Return the [x, y] coordinate for the center point of the cell that contains the specified text.  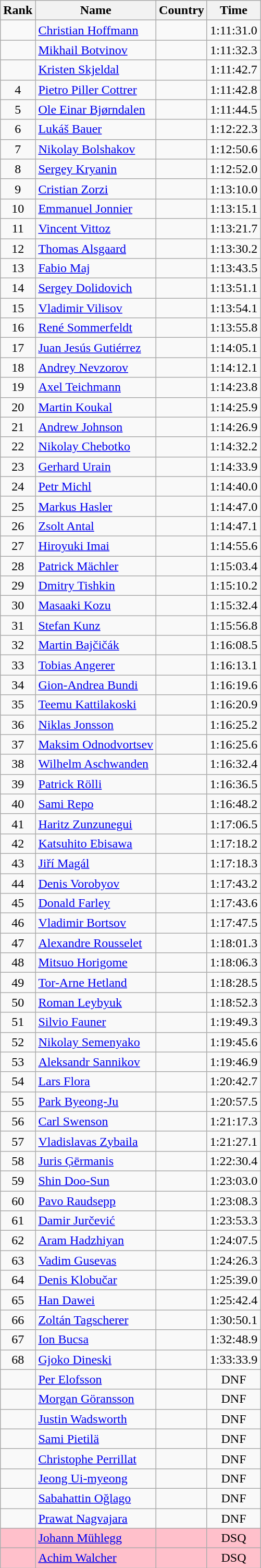
Donald Farley [96, 903]
6 [18, 129]
45 [18, 903]
Rank [18, 10]
1:13:30.2 [233, 249]
1:17:18.2 [233, 843]
Nikolay Semenyako [96, 1042]
10 [18, 209]
Zoltán Tagscherer [96, 1320]
1:13:15.1 [233, 209]
1:25:39.0 [233, 1280]
Martin Koukal [96, 407]
54 [18, 1082]
1:11:32.3 [233, 50]
1:12:52.0 [233, 169]
1:16:08.5 [233, 645]
Aleksandr Sannikov [96, 1062]
Ion Bucsa [96, 1340]
29 [18, 586]
1:22:30.4 [233, 1161]
53 [18, 1062]
Mikhail Botvinov [96, 50]
Andrew Johnson [96, 427]
30 [18, 606]
Tobias Angerer [96, 665]
Country [182, 10]
1:14:23.8 [233, 387]
Stefan Kunz [96, 626]
44 [18, 884]
36 [18, 725]
5 [18, 109]
41 [18, 824]
52 [18, 1042]
1:14:47.0 [233, 506]
40 [18, 804]
49 [18, 983]
Morgan Göransson [96, 1399]
63 [18, 1260]
1:32:48.9 [233, 1340]
Patrick Mächler [96, 566]
17 [18, 348]
15 [18, 308]
Denis Klobučar [96, 1280]
Mitsuo Horigome [96, 963]
Time [233, 10]
1:24:26.3 [233, 1260]
25 [18, 506]
1:16:25.6 [233, 744]
1:13:10.0 [233, 189]
11 [18, 228]
38 [18, 764]
Tor-Arne Hetland [96, 983]
1:25:42.4 [233, 1300]
1:11:42.8 [233, 90]
19 [18, 387]
Axel Teichmann [96, 387]
67 [18, 1340]
37 [18, 744]
47 [18, 943]
Damir Jurčević [96, 1221]
1:14:26.9 [233, 427]
1:14:40.0 [233, 486]
Markus Hasler [96, 506]
1:17:43.2 [233, 884]
64 [18, 1280]
14 [18, 288]
Nikolay Chebotko [96, 447]
18 [18, 367]
Aram Hadzhiyan [96, 1241]
Johann Mühlegg [96, 1538]
Sami Repo [96, 804]
Sergey Kryanin [96, 169]
Kristen Skjeldal [96, 70]
1:23:08.3 [233, 1200]
42 [18, 843]
1:16:48.2 [233, 804]
Gion-Andrea Bundi [96, 685]
Denis Vorobyov [96, 884]
60 [18, 1200]
Haritz Zunzunegui [96, 824]
1:16:13.1 [233, 665]
1:15:56.8 [233, 626]
35 [18, 705]
1:14:05.1 [233, 348]
12 [18, 249]
René Sommerfeldt [96, 328]
68 [18, 1359]
Carl Swenson [96, 1121]
1:14:55.6 [233, 546]
Name [96, 10]
Juris Ģērmanis [96, 1161]
Gjoko Dineski [96, 1359]
Katsuhito Ebisawa [96, 843]
1:21:27.1 [233, 1141]
Thomas Alsgaard [96, 249]
22 [18, 447]
Jeong Ui-myeong [96, 1478]
Lars Flora [96, 1082]
1:16:20.9 [233, 705]
28 [18, 566]
Shin Doo-Sun [96, 1181]
1:15:03.4 [233, 566]
Emmanuel Jonnier [96, 209]
1:19:46.9 [233, 1062]
39 [18, 784]
58 [18, 1161]
Sami Pietilä [96, 1439]
7 [18, 149]
56 [18, 1121]
1:11:44.5 [233, 109]
1:19:49.3 [233, 1022]
1:14:12.1 [233, 367]
1:14:25.9 [233, 407]
1:15:10.2 [233, 586]
Prawat Nagvajara [96, 1518]
1:18:06.3 [233, 963]
Martin Bajčičák [96, 645]
1:20:42.7 [233, 1082]
1:11:42.7 [233, 70]
1:20:57.5 [233, 1101]
34 [18, 685]
51 [18, 1022]
1:23:53.3 [233, 1221]
24 [18, 486]
1:12:22.3 [233, 129]
Han Dawei [96, 1300]
1:17:06.5 [233, 824]
Park Byeong-Ju [96, 1101]
1:18:28.5 [233, 983]
1:16:36.5 [233, 784]
23 [18, 467]
1:16:19.6 [233, 685]
Niklas Jonsson [96, 725]
Vadim Gusevas [96, 1260]
Vladislavas Zybaila [96, 1141]
9 [18, 189]
20 [18, 407]
1:16:32.4 [233, 764]
57 [18, 1141]
Petr Michl [96, 486]
1:18:01.3 [233, 943]
1:11:31.0 [233, 30]
Silvio Fauner [96, 1022]
31 [18, 626]
Andrey Nevzorov [96, 367]
1:14:47.1 [233, 526]
21 [18, 427]
Nikolay Bolshakov [96, 149]
1:23:03.0 [233, 1181]
61 [18, 1221]
33 [18, 665]
1:14:33.9 [233, 467]
50 [18, 1002]
1:16:25.2 [233, 725]
13 [18, 268]
1:13:51.1 [233, 288]
55 [18, 1101]
1:17:18.3 [233, 863]
Jiří Magál [96, 863]
1:24:07.5 [233, 1241]
Cristian Zorzi [96, 189]
32 [18, 645]
Juan Jesús Gutiérrez [96, 348]
1:33:33.9 [233, 1359]
1:13:43.5 [233, 268]
Hiroyuki Imai [96, 546]
Roman Leybyuk [96, 1002]
Vincent Vittoz [96, 228]
62 [18, 1241]
Dmitry Tishkin [96, 586]
43 [18, 863]
Per Elofsson [96, 1379]
Justin Wadsworth [96, 1419]
4 [18, 90]
8 [18, 169]
Lukáš Bauer [96, 129]
Patrick Rölli [96, 784]
48 [18, 963]
Christian Hoffmann [96, 30]
Maksim Odnodvortsev [96, 744]
1:13:54.1 [233, 308]
1:15:32.4 [233, 606]
1:17:43.6 [233, 903]
27 [18, 546]
1:13:21.7 [233, 228]
Fabio Maj [96, 268]
26 [18, 526]
Ole Einar Bjørndalen [96, 109]
16 [18, 328]
1:21:17.3 [233, 1121]
Sergey Dolidovich [96, 288]
66 [18, 1320]
Gerhard Urain [96, 467]
1:17:47.5 [233, 923]
Pietro Piller Cottrer [96, 90]
Masaaki Kozu [96, 606]
Vladimir Vilisov [96, 308]
Vladimir Bortsov [96, 923]
Achim Walcher [96, 1558]
1:13:55.8 [233, 328]
1:19:45.6 [233, 1042]
Alexandre Rousselet [96, 943]
59 [18, 1181]
1:18:52.3 [233, 1002]
1:14:32.2 [233, 447]
1:12:50.6 [233, 149]
46 [18, 923]
Wilhelm Aschwanden [96, 764]
1:30:50.1 [233, 1320]
Christophe Perrillat [96, 1459]
Zsolt Antal [96, 526]
Teemu Kattilakoski [96, 705]
Sabahattin Oğlago [96, 1498]
Pavo Raudsepp [96, 1200]
65 [18, 1300]
